Locate the cell with the specified text and output its (X, Y) center coordinate. 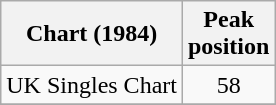
Chart (1984) (92, 34)
UK Singles Chart (92, 85)
Peakposition (228, 34)
58 (228, 85)
